For the text-containing cell, return its midpoint in [x, y] coordinate format. 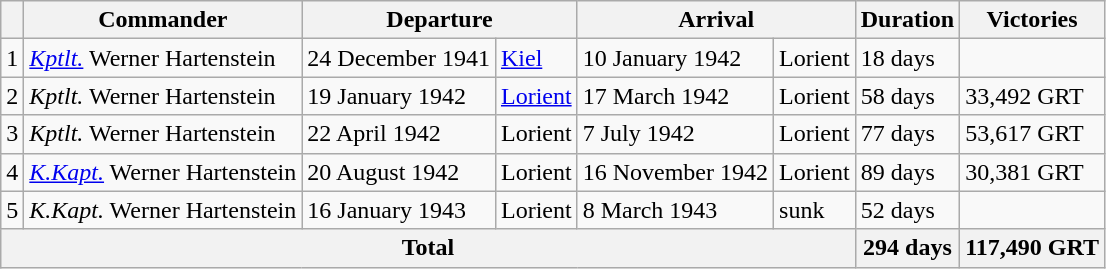
294 days [907, 248]
52 days [907, 210]
30,381 GRT [1032, 172]
117,490 GRT [1032, 248]
3 [12, 134]
10 January 1942 [675, 58]
Departure [440, 20]
77 days [907, 134]
Total [428, 248]
7 July 1942 [675, 134]
Kiel [536, 58]
Duration [907, 20]
33,492 GRT [1032, 96]
18 days [907, 58]
Arrival [716, 20]
sunk [815, 210]
Commander [163, 20]
1 [12, 58]
19 January 1942 [399, 96]
4 [12, 172]
5 [12, 210]
22 April 1942 [399, 134]
2 [12, 96]
Victories [1032, 20]
89 days [907, 172]
16 November 1942 [675, 172]
8 March 1943 [675, 210]
24 December 1941 [399, 58]
16 January 1943 [399, 210]
17 March 1942 [675, 96]
53,617 GRT [1032, 134]
58 days [907, 96]
20 August 1942 [399, 172]
